Detect which cell encompasses the target text, then output its (X, Y) center coordinate. 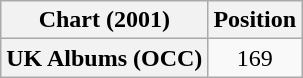
169 (255, 58)
Position (255, 20)
Chart (2001) (104, 20)
UK Albums (OCC) (104, 58)
